Search for the cell housing the specified text and yield its [X, Y] center coordinate. 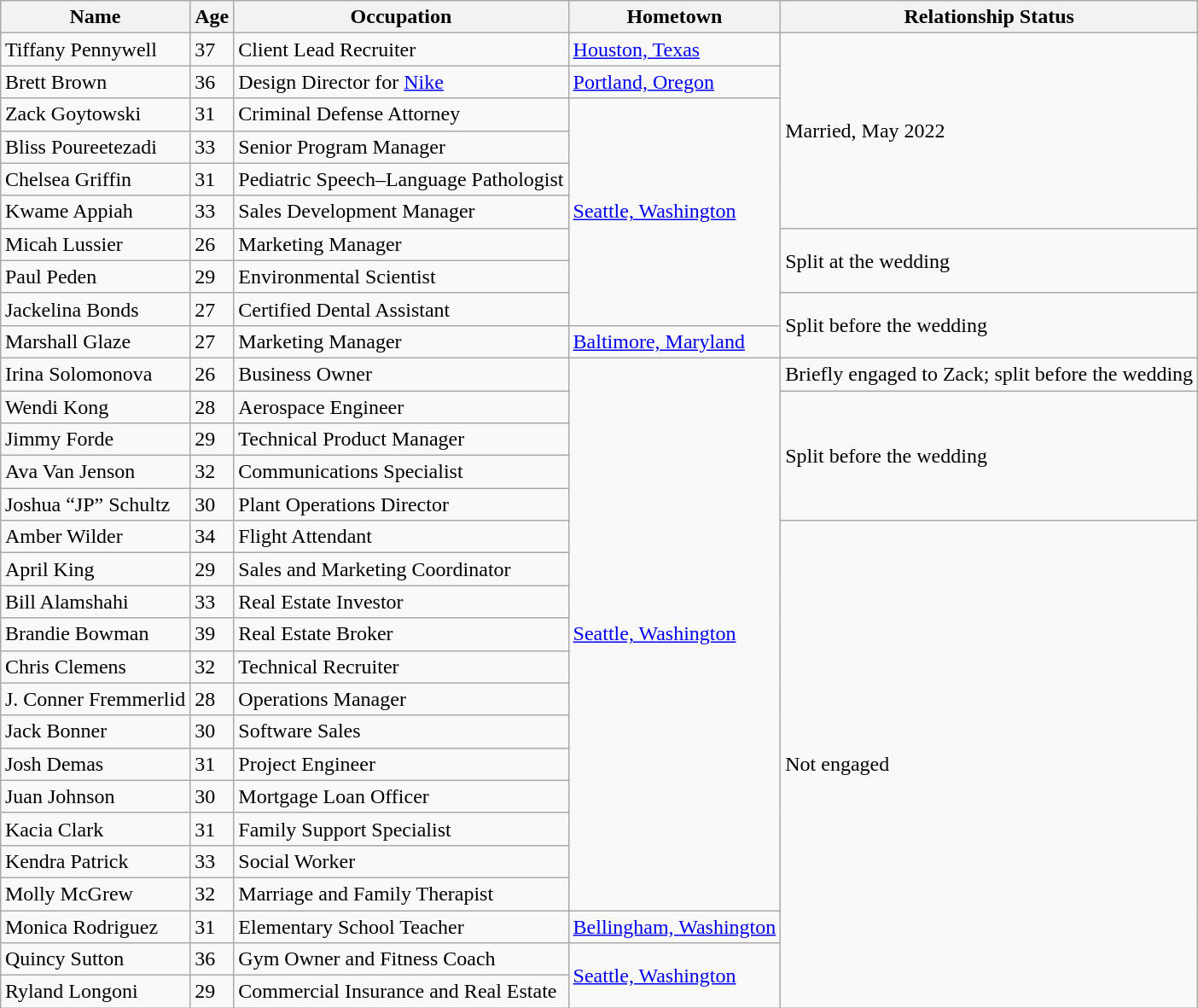
Monica Rodriguez [95, 926]
J. Conner Fremmerlid [95, 699]
Split at the wedding [990, 260]
Real Estate Investor [401, 602]
Aerospace Engineer [401, 407]
Communications Specialist [401, 472]
Operations Manager [401, 699]
Chelsea Griffin [95, 179]
Jackelina Bonds [95, 309]
Sales and Marketing Coordinator [401, 569]
Ava Van Jenson [95, 472]
Jack Bonner [95, 731]
Quincy Sutton [95, 959]
Kendra Patrick [95, 861]
Kacia Clark [95, 829]
Social Worker [401, 861]
Marriage and Family Therapist [401, 894]
Joshua “JP” Schultz [95, 504]
Not engaged [990, 765]
Baltimore, Maryland [674, 341]
Criminal Defense Attorney [401, 114]
Environmental Scientist [401, 277]
Name [95, 17]
Molly McGrew [95, 894]
Juan Johnson [95, 796]
Hometown [674, 17]
Briefly engaged to Zack; split before the wedding [990, 374]
Family Support Specialist [401, 829]
Plant Operations Director [401, 504]
Commercial Insurance and Real Estate [401, 992]
Certified Dental Assistant [401, 309]
Technical Product Manager [401, 440]
Zack Goytowski [95, 114]
Pediatric Speech–Language Pathologist [401, 179]
Brandie Bowman [95, 634]
Software Sales [401, 731]
Jimmy Forde [95, 440]
Mortgage Loan Officer [401, 796]
Josh Demas [95, 764]
Brett Brown [95, 82]
Marshall Glaze [95, 341]
Kwame Appiah [95, 212]
Amber Wilder [95, 537]
Client Lead Recruiter [401, 50]
Chris Clemens [95, 667]
Wendi Kong [95, 407]
Senior Program Manager [401, 147]
Technical Recruiter [401, 667]
Flight Attendant [401, 537]
Micah Lussier [95, 244]
Paul Peden [95, 277]
Business Owner [401, 374]
April King [95, 569]
37 [212, 50]
Bill Alamshahi [95, 602]
Ryland Longoni [95, 992]
Tiffany Pennywell [95, 50]
Portland, Oregon [674, 82]
Project Engineer [401, 764]
Relationship Status [990, 17]
Bliss Poureetezadi [95, 147]
39 [212, 634]
Elementary School Teacher [401, 926]
Sales Development Manager [401, 212]
34 [212, 537]
Design Director for Nike [401, 82]
Age [212, 17]
Married, May 2022 [990, 131]
Gym Owner and Fitness Coach [401, 959]
Real Estate Broker [401, 634]
Irina Solomonova [95, 374]
Bellingham, Washington [674, 926]
Houston, Texas [674, 50]
Occupation [401, 17]
